Determine the [X, Y] coordinate at the center of the cell enclosing the given text.  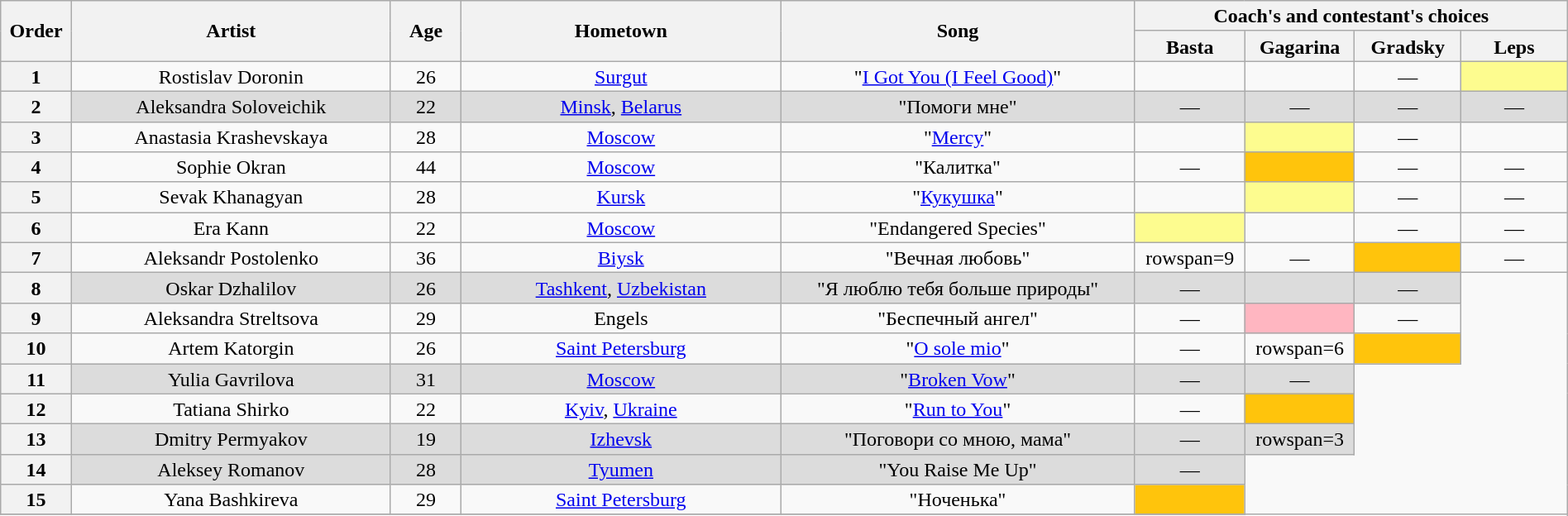
36 [426, 258]
"Кукушка" [958, 197]
Artist [231, 31]
5 [36, 197]
19 [426, 440]
Surgut [621, 76]
Order [36, 31]
Gradsky [1408, 46]
Rostislav Doronin [231, 76]
Basta [1189, 46]
Yana Bashkireva [231, 499]
Sevak Khanagyan [231, 197]
Aleksandr Postolenko [231, 258]
Leps [1515, 46]
Hometown [621, 31]
Aleksandra Streltsova [231, 318]
11 [36, 379]
"Run to You" [958, 408]
6 [36, 228]
"Endangered Species" [958, 228]
Sophie Okran [231, 167]
"Помоги мне" [958, 106]
Aleksey Romanov [231, 470]
Izhevsk [621, 440]
Oskar Dzhalilov [231, 288]
9 [36, 318]
"Калитка" [958, 167]
14 [36, 470]
"Mercy" [958, 137]
7 [36, 258]
"Ноченька" [958, 499]
12 [36, 408]
Aleksandra Soloveichik [231, 106]
rowspan=6 [1300, 349]
Yulia Gavrilova [231, 379]
Tatiana Shirko [231, 408]
"I Got You (I Feel Good)" [958, 76]
Kyiv, Ukraine [621, 408]
4 [36, 167]
13 [36, 440]
3 [36, 137]
rowspan=9 [1189, 258]
Biysk [621, 258]
"Беспечный ангел" [958, 318]
44 [426, 167]
Dmitry Permyakov [231, 440]
Kursk [621, 197]
"O sole mio" [958, 349]
Engels [621, 318]
rowspan=3 [1300, 440]
Artem Katorgin [231, 349]
Minsk, Belarus [621, 106]
8 [36, 288]
15 [36, 499]
1 [36, 76]
Anastasia Krashevskaya [231, 137]
Age [426, 31]
Coach's and contestant's choices [1351, 17]
Gagarina [1300, 46]
Tyumen [621, 470]
"Я люблю тебя больше природы" [958, 288]
2 [36, 106]
Tashkent, Uzbekistan [621, 288]
Song [958, 31]
"Вечная любовь" [958, 258]
"You Raise Me Up" [958, 470]
"Broken Vow" [958, 379]
Era Kann [231, 228]
"Поговори со мною, мама" [958, 440]
31 [426, 379]
10 [36, 349]
